Locate the cell with the specified text and output its [x, y] center coordinate. 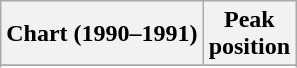
Chart (1990–1991) [102, 34]
Peakposition [249, 34]
